Output the [X, Y] coordinate of the center of the cell containing the given text.  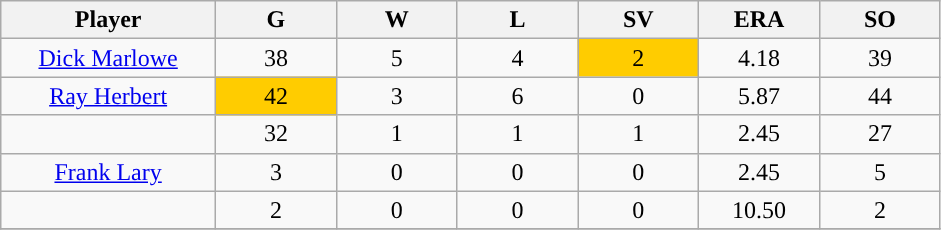
G [276, 20]
44 [880, 96]
ERA [760, 20]
SO [880, 20]
L [518, 20]
6 [518, 96]
Dick Marlowe [108, 58]
10.50 [760, 210]
5.87 [760, 96]
Ray Herbert [108, 96]
SV [638, 20]
38 [276, 58]
W [396, 20]
4.18 [760, 58]
4 [518, 58]
Frank Lary [108, 172]
42 [276, 96]
32 [276, 134]
39 [880, 58]
27 [880, 134]
Player [108, 20]
